Locate the cell with the specified text and output its [x, y] center coordinate. 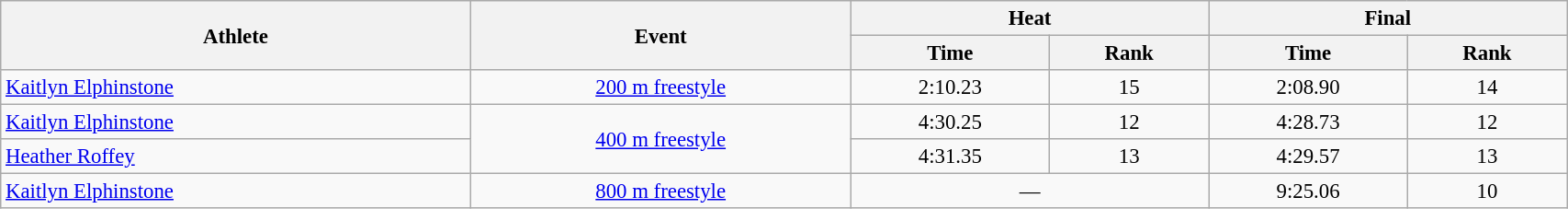
800 m freestyle [660, 192]
2:10.23 [950, 87]
15 [1130, 87]
— [1030, 192]
9:25.06 [1308, 192]
4:28.73 [1308, 122]
2:08.90 [1308, 87]
4:30.25 [950, 122]
Athlete [235, 35]
Heat [1030, 18]
4:31.35 [950, 157]
Final [1388, 18]
4:29.57 [1308, 157]
Heather Roffey [235, 157]
400 m freestyle [660, 140]
Event [660, 35]
10 [1486, 192]
14 [1486, 87]
200 m freestyle [660, 87]
